Provide the [x, y] coordinate of the cell's center where the given text is located.  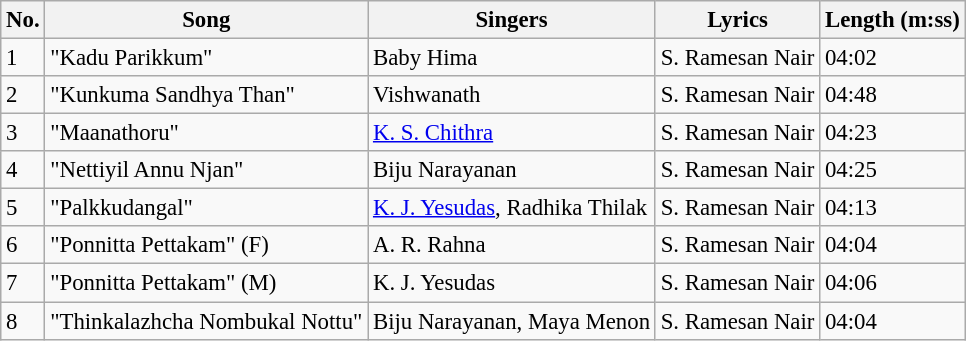
"Kadu Parikkum" [206, 58]
Vishwanath [512, 95]
Song [206, 20]
"Ponnitta Pettakam" (M) [206, 283]
6 [23, 245]
"Thinkalazhcha Nombukal Nottu" [206, 321]
Lyrics [737, 20]
"Kunkuma Sandhya Than" [206, 95]
04:13 [892, 208]
"Palkkudangal" [206, 208]
2 [23, 95]
Biju Narayanan [512, 170]
K. J. Yesudas [512, 283]
04:48 [892, 95]
4 [23, 170]
"Maanathoru" [206, 133]
A. R. Rahna [512, 245]
04:23 [892, 133]
3 [23, 133]
K. S. Chithra [512, 133]
Length (m:ss) [892, 20]
1 [23, 58]
No. [23, 20]
Biju Narayanan, Maya Menon [512, 321]
04:25 [892, 170]
04:02 [892, 58]
K. J. Yesudas, Radhika Thilak [512, 208]
"Nettiyil Annu Njan" [206, 170]
Singers [512, 20]
8 [23, 321]
Baby Hima [512, 58]
7 [23, 283]
"Ponnitta Pettakam" (F) [206, 245]
5 [23, 208]
04:06 [892, 283]
